Find where the given text appears and provide that cell's center as (X, Y) coordinate. 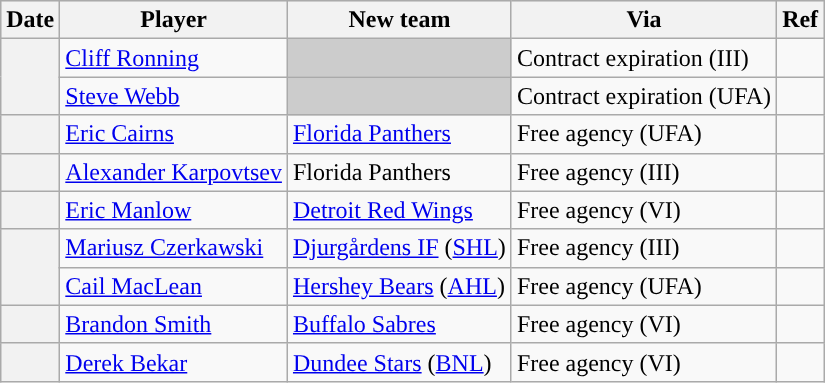
Djurgårdens IF (SHL) (399, 248)
Contract expiration (III) (644, 58)
Dundee Stars (BNL) (399, 362)
Detroit Red Wings (399, 210)
Steve Webb (174, 96)
Cliff Ronning (174, 58)
Hershey Bears (AHL) (399, 286)
Date (30, 20)
Via (644, 20)
Alexander Karpovtsev (174, 172)
Player (174, 20)
Mariusz Czerkawski (174, 248)
Buffalo Sabres (399, 324)
New team (399, 20)
Derek Bekar (174, 362)
Eric Manlow (174, 210)
Eric Cairns (174, 134)
Brandon Smith (174, 324)
Cail MacLean (174, 286)
Contract expiration (UFA) (644, 96)
Ref (800, 20)
